Return (X, Y) of the center of cell containing provided text 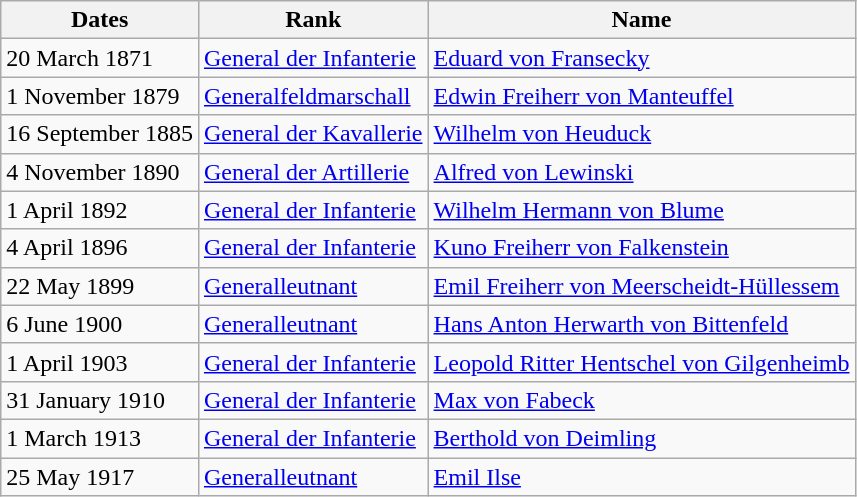
Wilhelm Hermann von Blume (642, 210)
General der Artillerie (313, 172)
Emil Freiherr von Meerscheidt-Hüllessem (642, 286)
Rank (313, 20)
Alfred von Lewinski (642, 172)
6 June 1900 (100, 324)
Wilhelm von Heuduck (642, 134)
Eduard von Fransecky (642, 58)
31 January 1910 (100, 400)
4 April 1896 (100, 248)
20 March 1871 (100, 58)
4 November 1890 (100, 172)
Emil Ilse (642, 477)
Dates (100, 20)
1 November 1879 (100, 96)
16 September 1885 (100, 134)
Berthold von Deimling (642, 438)
General der Kavallerie (313, 134)
Generalfeldmarschall (313, 96)
Leopold Ritter Hentschel von Gilgenheimb (642, 362)
22 May 1899 (100, 286)
1 April 1892 (100, 210)
25 May 1917 (100, 477)
Kuno Freiherr von Falkenstein (642, 248)
Edwin Freiherr von Manteuffel (642, 96)
Hans Anton Herwarth von Bittenfeld (642, 324)
1 April 1903 (100, 362)
Max von Fabeck (642, 400)
1 March 1913 (100, 438)
Name (642, 20)
